Determine the (X, Y) coordinate at the center of the cell enclosing the given text.  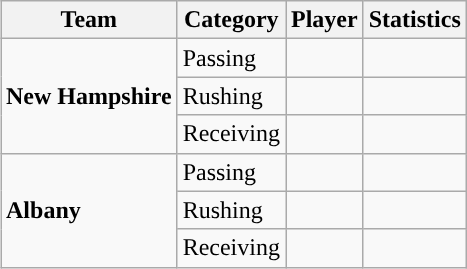
Albany (88, 210)
Statistics (414, 20)
Category (231, 20)
Player (325, 20)
Team (88, 20)
New Hampshire (88, 96)
